From the cell containing the given text, extract its center point as [x, y] coordinate. 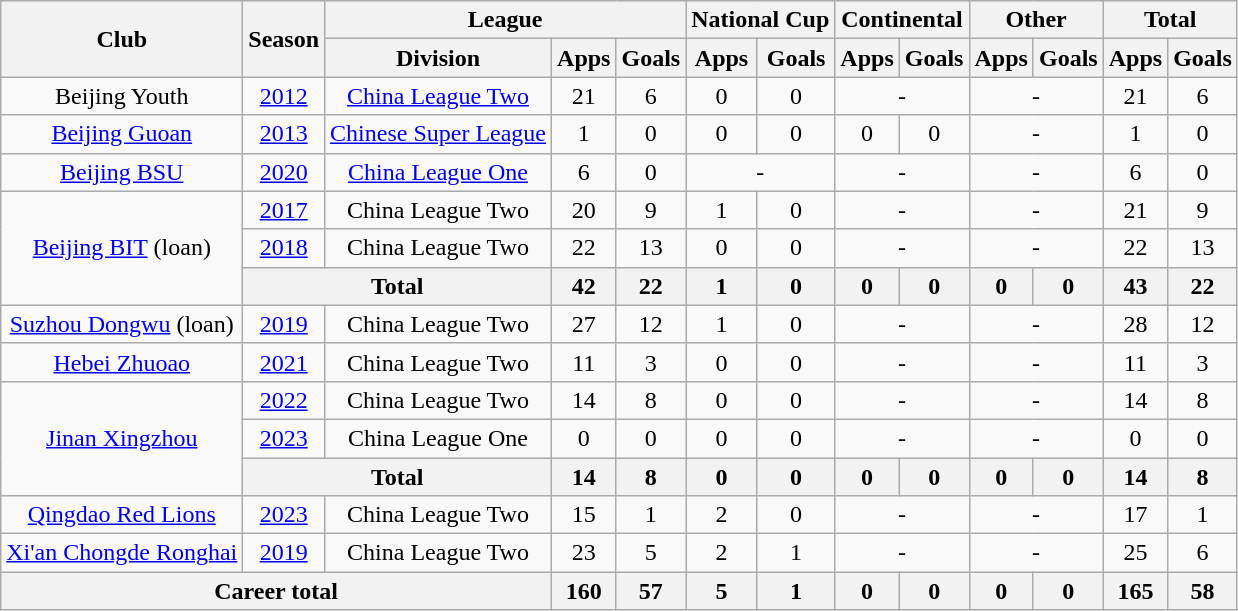
Career total [276, 591]
Jinan Xingzhou [122, 438]
15 [584, 515]
2021 [284, 362]
Beijing BSU [122, 172]
2022 [284, 400]
57 [651, 591]
Hebei Zhuoao [122, 362]
17 [1135, 515]
Beijing Guoan [122, 134]
165 [1135, 591]
160 [584, 591]
Club [122, 39]
Chinese Super League [438, 134]
Qingdao Red Lions [122, 515]
2017 [284, 210]
League [506, 20]
25 [1135, 553]
23 [584, 553]
Xi'an Chongde Ronghai [122, 553]
2013 [284, 134]
Beijing Youth [122, 96]
Season [284, 39]
43 [1135, 286]
20 [584, 210]
2012 [284, 96]
Beijing BIT (loan) [122, 248]
28 [1135, 324]
Continental [902, 20]
2018 [284, 248]
58 [1203, 591]
National Cup [760, 20]
42 [584, 286]
Division [438, 58]
2020 [284, 172]
Suzhou Dongwu (loan) [122, 324]
Other [1036, 20]
27 [584, 324]
